Pinpoint the cell where the given text exists, returning its (x, y) midpoint coordinate. 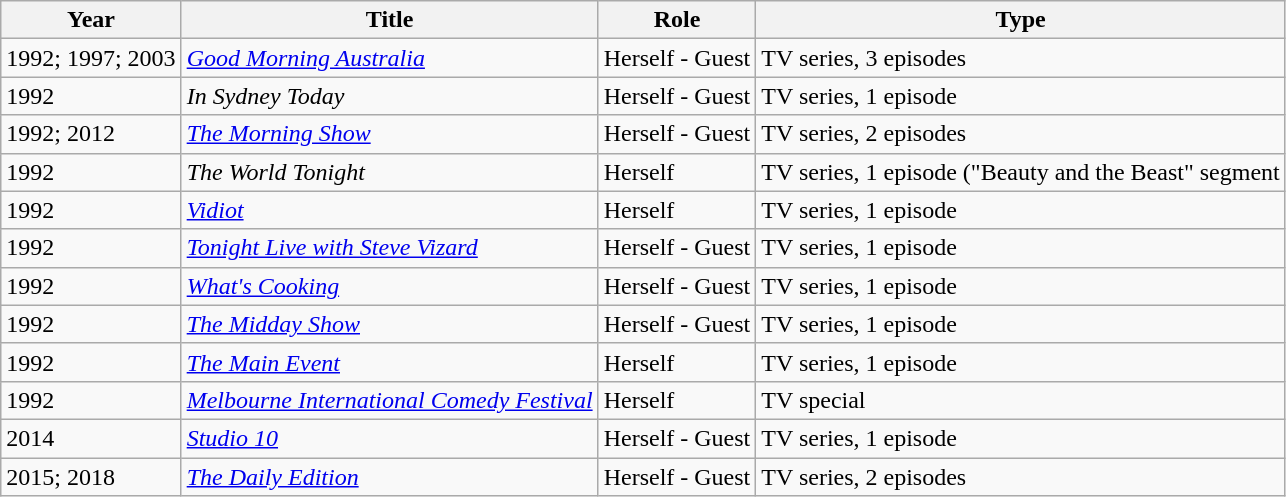
The World Tonight (390, 172)
Studio 10 (390, 438)
TV series, 3 episodes (1020, 58)
The Main Event (390, 362)
The Morning Show (390, 134)
2014 (91, 438)
The Daily Edition (390, 477)
Title (390, 20)
Good Morning Australia (390, 58)
In Sydney Today (390, 96)
Tonight Live with Steve Vizard (390, 248)
1992; 2012 (91, 134)
TV series, 1 episode ("Beauty and the Beast" segment (1020, 172)
Role (677, 20)
Vidiot (390, 210)
The Midday Show (390, 324)
TV special (1020, 400)
Year (91, 20)
1992; 1997; 2003 (91, 58)
Melbourne International Comedy Festival (390, 400)
2015; 2018 (91, 477)
What's Cooking (390, 286)
Type (1020, 20)
